For the text-containing cell, return its midpoint in [x, y] coordinate format. 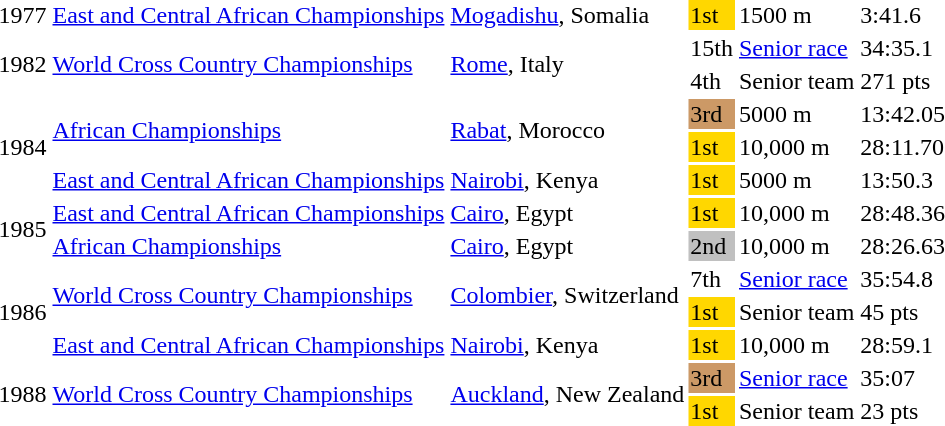
Colombier, Switzerland [568, 296]
2nd [712, 246]
Mogadishu, Somalia [568, 15]
7th [712, 279]
15th [712, 48]
1500 m [797, 15]
Rabat, Morocco [568, 130]
Auckland, New Zealand [568, 394]
4th [712, 81]
Rome, Italy [568, 64]
